Pinpoint the cell where the given text exists, returning its (X, Y) midpoint coordinate. 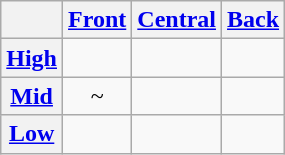
~ (98, 96)
Low (32, 134)
High (32, 58)
Mid (32, 96)
Central (177, 20)
Back (254, 20)
Front (98, 20)
